Scan for the cell matching the given text and deliver its (X, Y) coordinate at center. 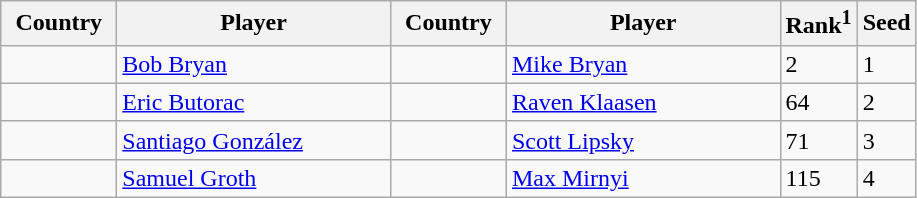
Max Mirnyi (643, 178)
Rank1 (818, 24)
Bob Bryan (254, 64)
Scott Lipsky (643, 140)
Santiago González (254, 140)
71 (818, 140)
64 (818, 102)
Samuel Groth (254, 178)
Seed (886, 24)
Raven Klaasen (643, 102)
115 (818, 178)
3 (886, 140)
1 (886, 64)
Eric Butorac (254, 102)
4 (886, 178)
Mike Bryan (643, 64)
